Find where the given text appears and provide that cell's center as (X, Y) coordinate. 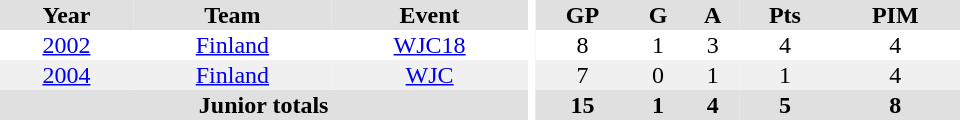
15 (582, 105)
PIM (895, 15)
Team (232, 15)
0 (658, 75)
Year (66, 15)
Event (430, 15)
Junior totals (264, 105)
WJC18 (430, 45)
5 (784, 105)
G (658, 15)
7 (582, 75)
Pts (784, 15)
A (712, 15)
2004 (66, 75)
3 (712, 45)
2002 (66, 45)
GP (582, 15)
WJC (430, 75)
